Return the [x, y] coordinate for the center point of the cell that contains the specified text.  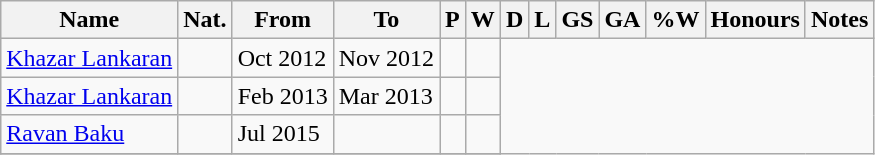
D [514, 20]
GS [578, 20]
Name [90, 20]
Feb 2013 [282, 96]
Jul 2015 [282, 134]
Notes [839, 20]
Oct 2012 [282, 58]
P [453, 20]
Nat. [205, 20]
L [542, 20]
Honours [755, 20]
GA [622, 20]
Ravan Baku [90, 134]
Nov 2012 [386, 58]
Mar 2013 [386, 96]
From [282, 20]
W [482, 20]
%W [676, 20]
To [386, 20]
